Determine the [x, y] coordinate at the center of the cell enclosing the given text.  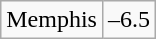
Memphis [52, 19]
–6.5 [128, 19]
